For the text-containing cell, return its midpoint in (x, y) coordinate format. 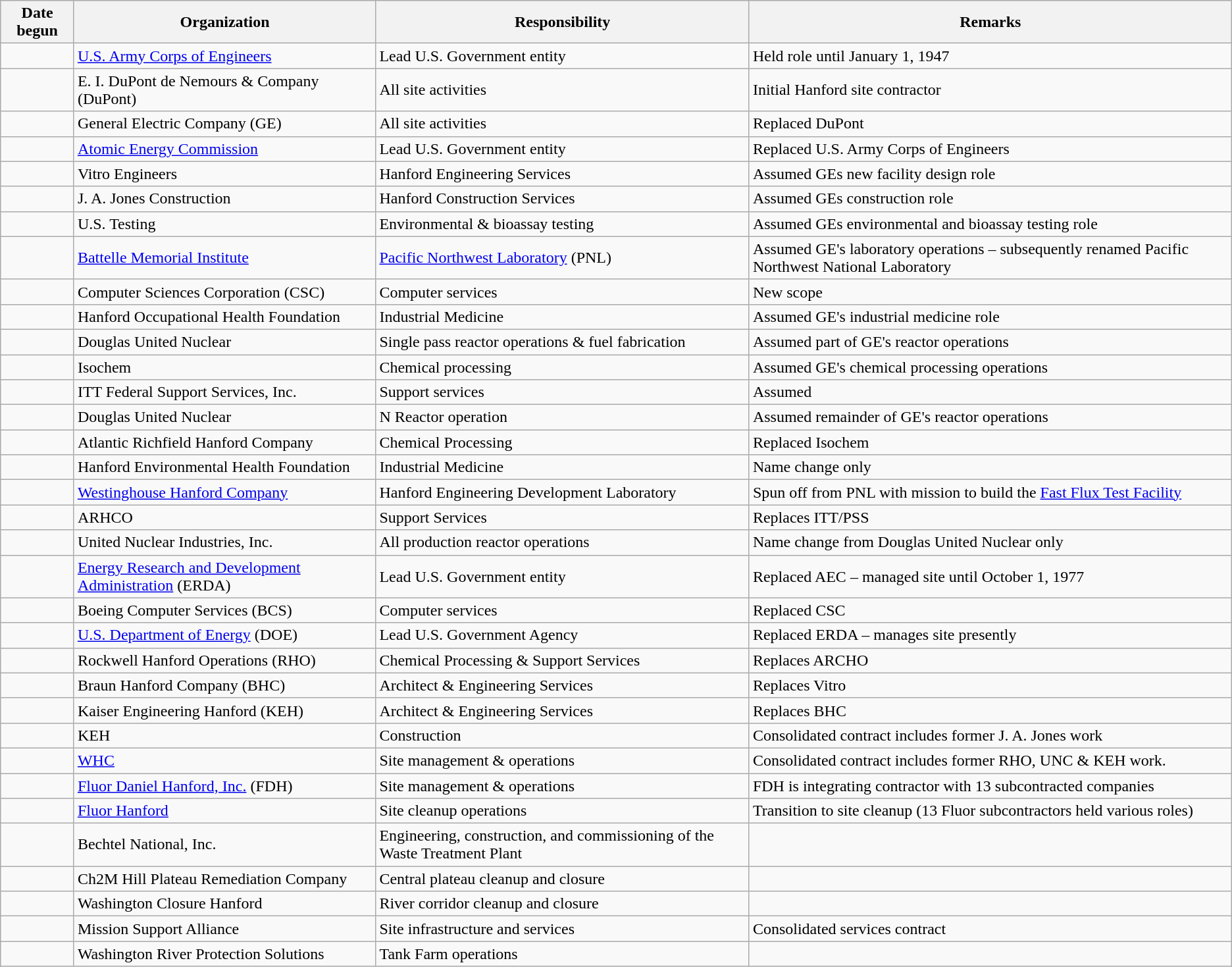
Replaces ITT/PSS (990, 517)
Spun off from PNL with mission to build the Fast Flux Test Facility (990, 492)
Chemical processing (562, 367)
Assumed (990, 392)
Isochem (225, 367)
Replaced CSC (990, 610)
Ch2M Hill Plateau Remediation Company (225, 879)
ITT Federal Support Services, Inc. (225, 392)
Atomic Energy Commission (225, 149)
Assumed remainder of GE's reactor operations (990, 417)
Name change from Douglas United Nuclear only (990, 542)
Responsibility (562, 22)
Hanford Environmental Health Foundation (225, 467)
Support services (562, 392)
Assumed GEs new facility design role (990, 174)
Site infrastructure and services (562, 929)
U.S. Army Corps of Engineers (225, 56)
Single pass reactor operations & fuel fabrication (562, 342)
Replaces Vitro (990, 685)
E. I. DuPont de Nemours & Company (DuPont) (225, 90)
Central plateau cleanup and closure (562, 879)
N Reactor operation (562, 417)
Mission Support Alliance (225, 929)
Vitro Engineers (225, 174)
Replaced U.S. Army Corps of Engineers (990, 149)
Environmental & bioassay testing (562, 224)
River corridor cleanup and closure (562, 904)
KEH (225, 735)
Initial Hanford site contractor (990, 90)
Energy Research and Development Administration (ERDA) (225, 577)
Hanford Construction Services (562, 199)
Assumed GE's laboratory operations – subsequently renamed Pacific Northwest National Laboratory (990, 258)
New scope (990, 292)
WHC (225, 760)
U.S. Department of Energy (DOE) (225, 635)
Kaiser Engineering Hanford (KEH) (225, 710)
Site cleanup operations (562, 811)
Construction (562, 735)
Hanford Engineering Development Laboratory (562, 492)
Battelle Memorial Institute (225, 258)
All production reactor operations (562, 542)
Held role until January 1, 1947 (990, 56)
Date begun (38, 22)
Fluor Hanford (225, 811)
Rockwell Hanford Operations (RHO) (225, 660)
Fluor Daniel Hanford, Inc. (FDH) (225, 785)
Lead U.S. Government Agency (562, 635)
Braun Hanford Company (BHC) (225, 685)
Assumed GEs construction role (990, 199)
Transition to site cleanup (13 Fluor subcontractors held various roles) (990, 811)
Tank Farm operations (562, 954)
Organization (225, 22)
Boeing Computer Services (BCS) (225, 610)
U.S. Testing (225, 224)
Remarks (990, 22)
Westinghouse Hanford Company (225, 492)
Replaced ERDA – manages site presently (990, 635)
Chemical Processing & Support Services (562, 660)
Engineering, construction, and commissioning of the Waste Treatment Plant (562, 845)
Assumed GE's chemical processing operations (990, 367)
Consolidated services contract (990, 929)
Washington River Protection Solutions (225, 954)
United Nuclear Industries, Inc. (225, 542)
Assumed GEs environmental and bioassay testing role (990, 224)
Assumed GE's industrial medicine role (990, 317)
Replaces BHC (990, 710)
Hanford Occupational Health Foundation (225, 317)
Hanford Engineering Services (562, 174)
Replaced AEC – managed site until October 1, 1977 (990, 577)
Computer Sciences Corporation (CSC) (225, 292)
Bechtel National, Inc. (225, 845)
Pacific Northwest Laboratory (PNL) (562, 258)
Washington Closure Hanford (225, 904)
Replaced Isochem (990, 442)
Assumed part of GE's reactor operations (990, 342)
Replaced DuPont (990, 124)
J. A. Jones Construction (225, 199)
FDH is integrating contractor with 13 subcontracted companies (990, 785)
Consolidated contract includes former RHO, UNC & KEH work. (990, 760)
Name change only (990, 467)
Replaces ARCHO (990, 660)
Support Services (562, 517)
ARHCO (225, 517)
Atlantic Richfield Hanford Company (225, 442)
General Electric Company (GE) (225, 124)
Consolidated contract includes former J. A. Jones work (990, 735)
Chemical Processing (562, 442)
